Capture the cell that displays the provided text and extract its [X, Y] central coordinate. 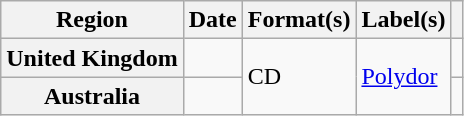
Format(s) [299, 20]
Date [212, 20]
Region [92, 20]
Label(s) [404, 20]
CD [299, 77]
Polydor [404, 77]
United Kingdom [92, 58]
Australia [92, 96]
